Output the (X, Y) coordinate of the center of the cell containing the given text.  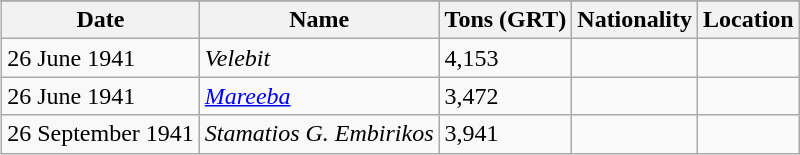
Name (319, 20)
3,941 (506, 134)
Nationality (635, 20)
Velebit (319, 58)
Mareeba (319, 96)
Stamatios G. Embirikos (319, 134)
Tons (GRT) (506, 20)
Date (101, 20)
Location (749, 20)
4,153 (506, 58)
26 September 1941 (101, 134)
3,472 (506, 96)
